Pinpoint the cell where the given text exists, returning its [X, Y] midpoint coordinate. 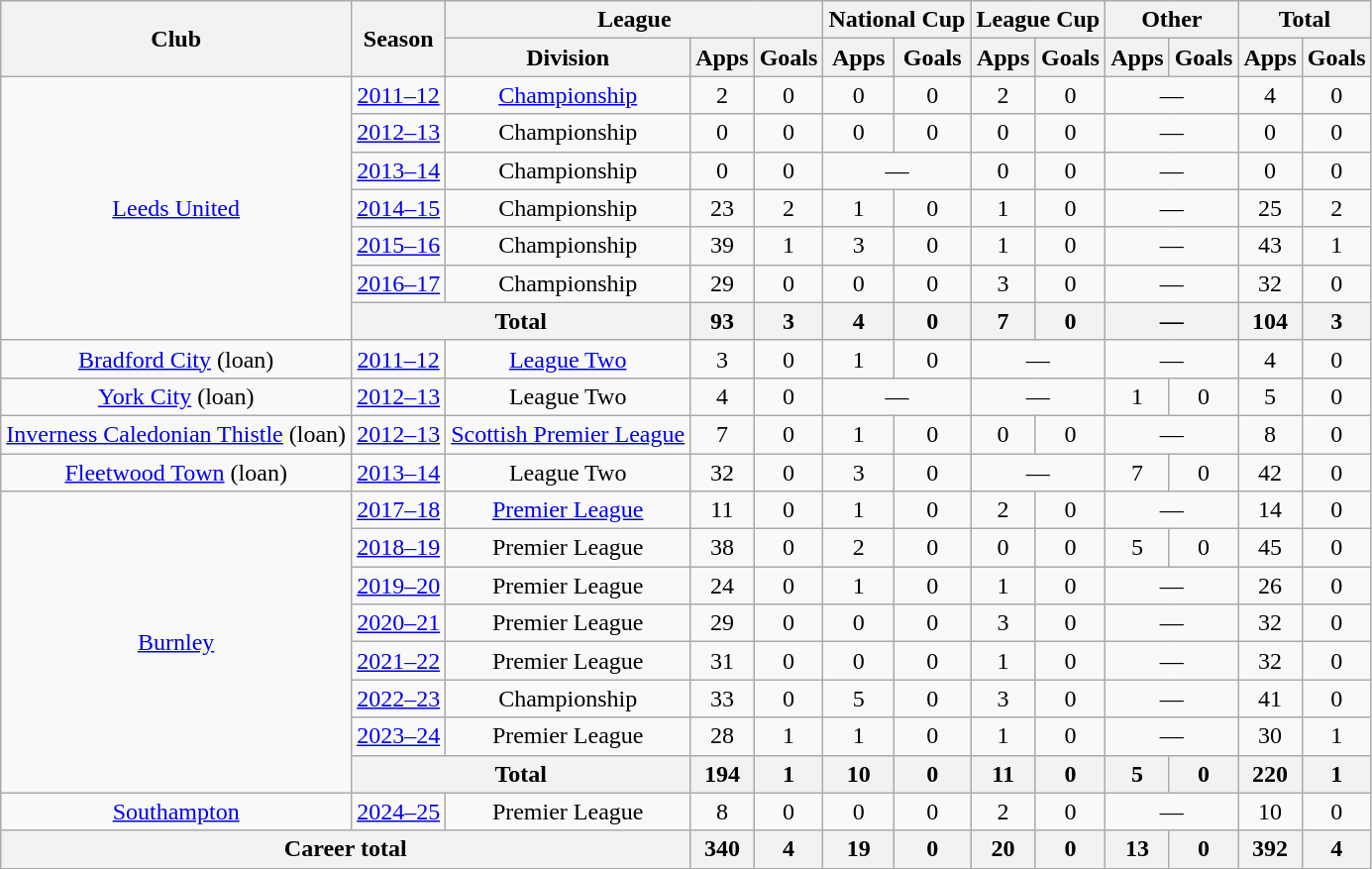
2021–22 [398, 661]
National Cup [897, 20]
Bradford City (loan) [176, 359]
Southampton [176, 812]
43 [1270, 246]
38 [722, 548]
23 [722, 208]
2017–18 [398, 510]
31 [722, 661]
39 [722, 246]
League [634, 20]
392 [1270, 849]
2018–19 [398, 548]
42 [1270, 473]
Career total [346, 849]
Fleetwood Town (loan) [176, 473]
41 [1270, 699]
League Cup [1038, 20]
28 [722, 736]
14 [1270, 510]
2020–21 [398, 623]
24 [722, 586]
2022–23 [398, 699]
104 [1270, 321]
Scottish Premier League [569, 434]
York City (loan) [176, 396]
26 [1270, 586]
Leeds United [176, 208]
2016–17 [398, 283]
Season [398, 39]
Club [176, 39]
2024–25 [398, 812]
2014–15 [398, 208]
30 [1270, 736]
2019–20 [398, 586]
2023–24 [398, 736]
194 [722, 774]
2015–16 [398, 246]
Inverness Caledonian Thistle (loan) [176, 434]
33 [722, 699]
20 [1003, 849]
Division [569, 57]
340 [722, 849]
93 [722, 321]
220 [1270, 774]
19 [859, 849]
25 [1270, 208]
45 [1270, 548]
Other [1172, 20]
13 [1137, 849]
Burnley [176, 642]
